Find where the given text appears and provide that cell's center as (X, Y) coordinate. 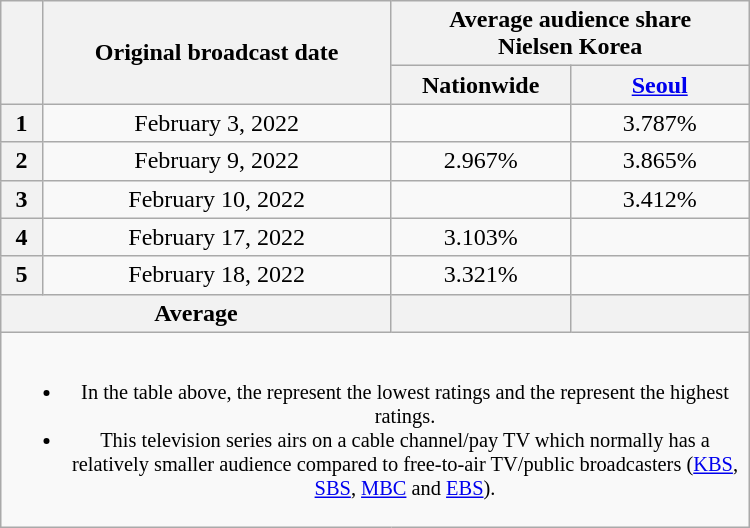
Average (196, 313)
1 (22, 123)
3 (22, 199)
2.967% (480, 161)
February 9, 2022 (216, 161)
February 10, 2022 (216, 199)
2 (22, 161)
February 3, 2022 (216, 123)
5 (22, 275)
4 (22, 237)
3.321% (480, 275)
Average audience shareNielsen Korea (570, 34)
3.865% (660, 161)
February 18, 2022 (216, 275)
Nationwide (480, 85)
3.412% (660, 199)
3.787% (660, 123)
Original broadcast date (216, 52)
February 17, 2022 (216, 237)
3.103% (480, 237)
Seoul (660, 85)
